Output the (X, Y) coordinate of the center of the cell containing the given text.  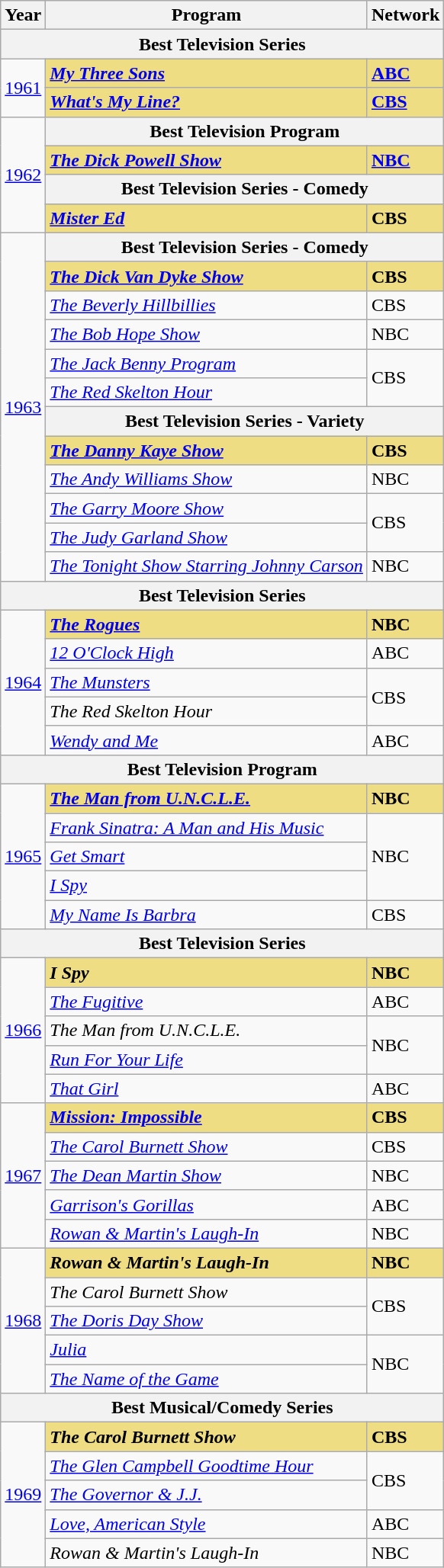
Year (23, 15)
Best Musical/Comedy Series (223, 1408)
The Andy Williams Show (207, 479)
The Doris Day Show (207, 1321)
The Jack Benny Program (207, 364)
The Tonight Show Starring Johnny Carson (207, 566)
What's My Line? (207, 102)
The Dick Powell Show (207, 160)
The Garry Moore Show (207, 508)
1964 (23, 682)
The Judy Garland Show (207, 537)
1967 (23, 1175)
The Danny Kaye Show (207, 451)
My Three Sons (207, 73)
The Name of the Game (207, 1379)
Wendy and Me (207, 740)
The Governor & J.J. (207, 1495)
Get Smart (207, 857)
1969 (23, 1495)
1966 (23, 1031)
Garrison's Gorillas (207, 1204)
Run For Your Life (207, 1060)
The Glen Campbell Goodtime Hour (207, 1466)
The Dean Martin Show (207, 1175)
My Name Is Barbra (207, 915)
Love, American Style (207, 1524)
The Dick Van Dyke Show (207, 276)
1968 (23, 1320)
Mister Ed (207, 218)
1963 (23, 407)
Best Television Series - Variety (245, 422)
Network (405, 15)
The Beverly Hillbillies (207, 305)
Program (207, 15)
1965 (23, 856)
The Rogues (207, 624)
The Bob Hope Show (207, 334)
12 O'Clock High (207, 653)
1962 (23, 175)
Frank Sinatra: A Man and His Music (207, 827)
Julia (207, 1350)
The Munsters (207, 682)
That Girl (207, 1089)
Mission: Impossible (207, 1117)
1961 (23, 88)
The Fugitive (207, 1002)
